Detect which cell encompasses the target text, then output its (X, Y) center coordinate. 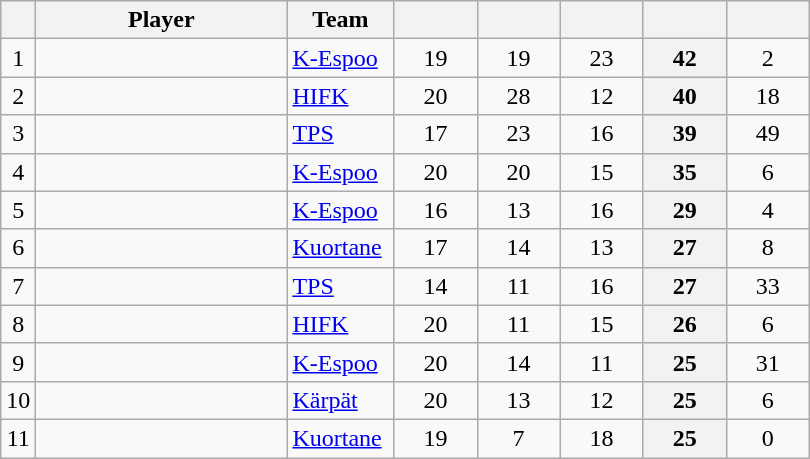
Kärpät (340, 400)
33 (768, 286)
40 (684, 96)
0 (768, 438)
9 (18, 362)
1 (18, 58)
5 (18, 210)
3 (18, 134)
42 (684, 58)
49 (768, 134)
Team (340, 20)
10 (18, 400)
Player (162, 20)
31 (768, 362)
39 (684, 134)
29 (684, 210)
35 (684, 172)
26 (684, 324)
28 (518, 96)
